Extract the [X, Y] coordinate from the center of the cell holding the provided text.  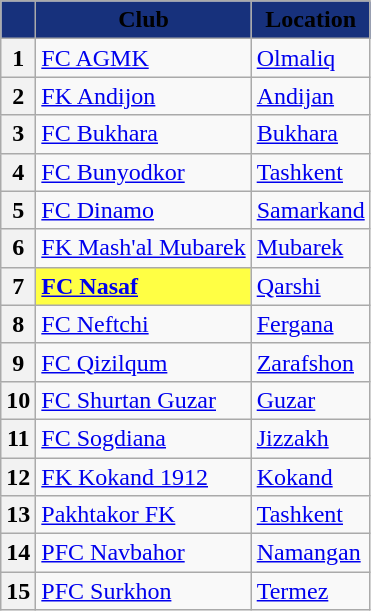
Location [310, 20]
1 [18, 58]
12 [18, 477]
Mubarek [310, 248]
Guzar [310, 400]
Samarkand [310, 210]
4 [18, 172]
FC Nasaf [144, 286]
FC Neftchi [144, 324]
Jizzakh [310, 438]
Pakhtakor FK [144, 515]
FC Bunyodkor [144, 172]
Termez [310, 591]
FC AGMK [144, 58]
13 [18, 515]
2 [18, 96]
15 [18, 591]
8 [18, 324]
Fergana [310, 324]
9 [18, 362]
6 [18, 248]
Olmaliq [310, 58]
5 [18, 210]
14 [18, 553]
Zarafshon [310, 362]
FK Mash'al Mubarek [144, 248]
FC Shurtan Guzar [144, 400]
3 [18, 134]
Bukhara [310, 134]
10 [18, 400]
Club [144, 20]
Namangan [310, 553]
FK Andijon [144, 96]
Qarshi [310, 286]
Andijan [310, 96]
FC Dinamo [144, 210]
11 [18, 438]
Kokand [310, 477]
PFC Surkhon [144, 591]
7 [18, 286]
PFC Navbahor [144, 553]
FC Bukhara [144, 134]
FC Sogdiana [144, 438]
FC Qizilqum [144, 362]
FK Kokand 1912 [144, 477]
